Output the (x, y) coordinate of the center of the cell containing the given text.  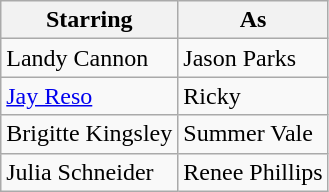
Jason Parks (253, 58)
As (253, 20)
Starring (90, 20)
Ricky (253, 96)
Renee Phillips (253, 172)
Summer Vale (253, 134)
Julia Schneider (90, 172)
Brigitte Kingsley (90, 134)
Jay Reso (90, 96)
Landy Cannon (90, 58)
